Determine the (x, y) coordinate at the center of the cell enclosing the given text.  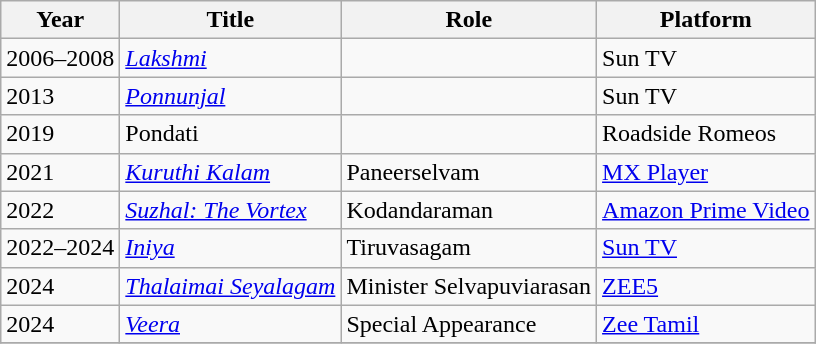
Year (60, 20)
Amazon Prime Video (706, 210)
Thalaimai Seyalagam (230, 286)
Minister Selvapuviarasan (469, 286)
Special Appearance (469, 324)
2013 (60, 96)
Platform (706, 20)
2021 (60, 172)
Kuruthi Kalam (230, 172)
Iniya (230, 248)
Suzhal: The Vortex (230, 210)
Paneerselvam (469, 172)
Zee Tamil (706, 324)
ZEE5 (706, 286)
Kodandaraman (469, 210)
Roadside Romeos (706, 134)
Ponnunjal (230, 96)
2022–2024 (60, 248)
MX Player (706, 172)
2006–2008 (60, 58)
Pondati (230, 134)
2022 (60, 210)
Title (230, 20)
2019 (60, 134)
Role (469, 20)
Tiruvasagam (469, 248)
Veera (230, 324)
Lakshmi (230, 58)
